Extract the (x, y) coordinate from the center of the cell holding the provided text.  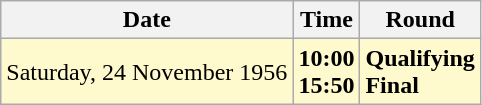
Saturday, 24 November 1956 (147, 72)
10:0015:50 (326, 72)
Round (420, 20)
QualifyingFinal (420, 72)
Time (326, 20)
Date (147, 20)
